Return the (x, y) coordinate for the center point of the cell that contains the specified text.  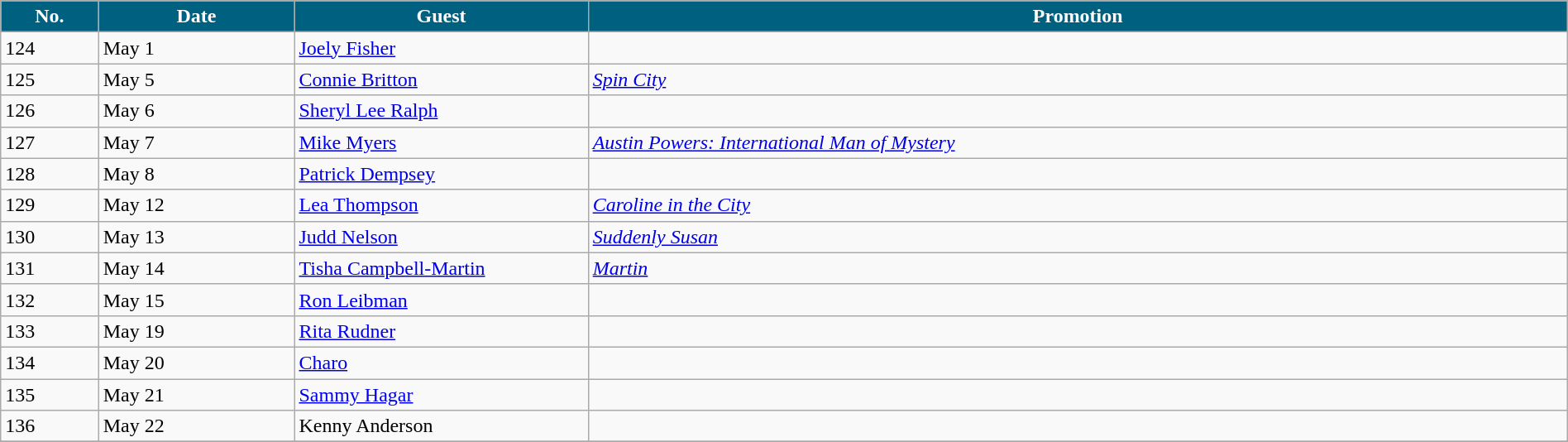
Kenny Anderson (442, 426)
May 14 (197, 268)
Promotion (1078, 17)
Sammy Hagar (442, 395)
May 22 (197, 426)
Tisha Campbell-Martin (442, 268)
Martin (1078, 268)
Connie Britton (442, 79)
May 6 (197, 111)
135 (50, 395)
136 (50, 426)
129 (50, 205)
124 (50, 48)
Caroline in the City (1078, 205)
Charo (442, 363)
127 (50, 142)
Rita Rudner (442, 331)
132 (50, 300)
May 5 (197, 79)
May 15 (197, 300)
133 (50, 331)
Ron Leibman (442, 300)
May 21 (197, 395)
May 20 (197, 363)
Austin Powers: International Man of Mystery (1078, 142)
May 13 (197, 237)
Suddenly Susan (1078, 237)
May 8 (197, 174)
126 (50, 111)
Patrick Dempsey (442, 174)
Lea Thompson (442, 205)
May 1 (197, 48)
130 (50, 237)
Judd Nelson (442, 237)
Spin City (1078, 79)
Date (197, 17)
No. (50, 17)
125 (50, 79)
Mike Myers (442, 142)
May 7 (197, 142)
May 12 (197, 205)
Guest (442, 17)
131 (50, 268)
Joely Fisher (442, 48)
May 19 (197, 331)
134 (50, 363)
Sheryl Lee Ralph (442, 111)
128 (50, 174)
